For the text-containing cell, return its midpoint in [X, Y] coordinate format. 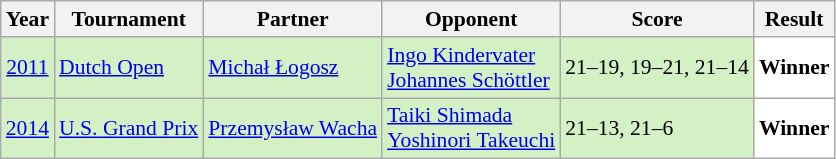
2014 [28, 128]
Dutch Open [128, 68]
U.S. Grand Prix [128, 128]
Przemysław Wacha [292, 128]
Michał Łogosz [292, 68]
Ingo Kindervater Johannes Schöttler [471, 68]
Opponent [471, 19]
Tournament [128, 19]
Result [794, 19]
21–19, 19–21, 21–14 [657, 68]
Year [28, 19]
2011 [28, 68]
Partner [292, 19]
Taiki Shimada Yoshinori Takeuchi [471, 128]
Score [657, 19]
21–13, 21–6 [657, 128]
